Scan for the cell matching the given text and deliver its (x, y) coordinate at center. 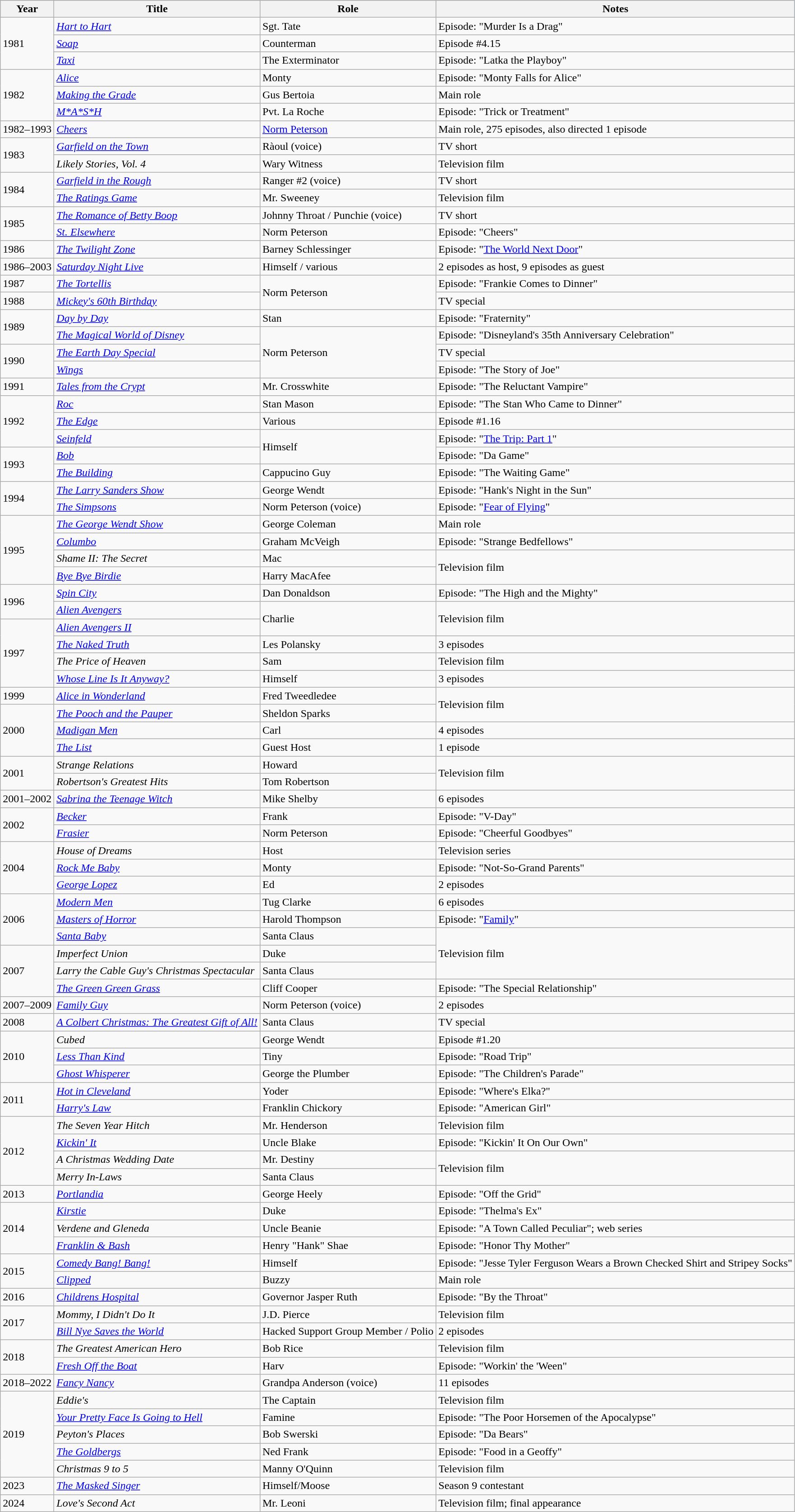
Frasier (157, 833)
Harry MacAfee (348, 576)
Mickey's 60th Birthday (157, 301)
Fresh Off the Boat (157, 1366)
Masters of Horror (157, 919)
Kirstie (157, 1211)
The Twilight Zone (157, 250)
Guest Host (348, 747)
Manny O'Quinn (348, 1469)
Year (27, 9)
Cubed (157, 1039)
Harry's Law (157, 1108)
The Masked Singer (157, 1486)
Clipped (157, 1280)
Sam (348, 661)
Season 9 contestant (616, 1486)
2 episodes as host, 9 episodes as guest (616, 267)
Uncle Blake (348, 1142)
11 episodes (616, 1383)
Episode: "A Town Called Peculiar"; web series (616, 1228)
Carl (348, 730)
2015 (27, 1271)
Episode: "Disneyland's 35th Anniversary Celebration" (616, 335)
Television series (616, 851)
Mr. Henderson (348, 1125)
The Magical World of Disney (157, 335)
Counterman (348, 43)
Yoder (348, 1091)
Episode: "Kickin' It On Our Own" (616, 1142)
Sheldon Sparks (348, 713)
Larry the Cable Guy's Christmas Spectacular (157, 971)
Host (348, 851)
1987 (27, 284)
Himself/Moose (348, 1486)
Grandpa Anderson (voice) (348, 1383)
Cliff Cooper (348, 988)
Madigan Men (157, 730)
The Naked Truth (157, 644)
Ed (348, 885)
George Heely (348, 1194)
1996 (27, 601)
Bob Rice (348, 1349)
Family Guy (157, 1005)
2018–2022 (27, 1383)
Strange Relations (157, 765)
The Captain (348, 1400)
Episode: "The Reluctant Vampire" (616, 387)
Episode: "Latka the Playboy" (616, 60)
George Coleman (348, 524)
Soap (157, 43)
4 episodes (616, 730)
Mr. Destiny (348, 1160)
Kickin' It (157, 1142)
Harold Thompson (348, 919)
Columbo (157, 541)
House of Dreams (157, 851)
1988 (27, 301)
Garfield in the Rough (157, 180)
St. Elsewhere (157, 232)
The Building (157, 472)
Stan Mason (348, 404)
Title (157, 9)
Dan Donaldson (348, 593)
Episode: "Thelma's Ex" (616, 1211)
Love's Second Act (157, 1503)
Cheers (157, 129)
Wary Witness (348, 163)
Episode: "Workin' the 'Ween" (616, 1366)
Pvt. La Roche (348, 112)
Episode: "The Stan Who Came to Dinner" (616, 404)
Fred Tweedledee (348, 696)
Bob Swerski (348, 1434)
Various (348, 421)
Christmas 9 to 5 (157, 1469)
Merry In-Laws (157, 1177)
Episode: "Family" (616, 919)
Ranger #2 (voice) (348, 180)
Tales from the Crypt (157, 387)
2004 (27, 868)
Episode: "The Special Relationship" (616, 988)
2019 (27, 1434)
Episode: "The High and the Mighty" (616, 593)
Stan (348, 318)
1991 (27, 387)
Howard (348, 765)
1993 (27, 464)
1981 (27, 43)
The Larry Sanders Show (157, 490)
2010 (27, 1056)
2002 (27, 825)
Episode: "Strange Bedfellows" (616, 541)
Episode #1.20 (616, 1039)
Episode: "V-Day" (616, 816)
Cappucino Guy (348, 472)
George the Plumber (348, 1074)
Ràoul (voice) (348, 146)
Modern Men (157, 902)
The Greatest American Hero (157, 1349)
Whose Line Is It Anyway? (157, 679)
Buzzy (348, 1280)
Episode: "Fear of Flying" (616, 507)
2024 (27, 1503)
2000 (27, 730)
Uncle Beanie (348, 1228)
Tug Clarke (348, 902)
Charlie (348, 619)
Henry "Hank" Shae (348, 1245)
The Edge (157, 421)
The Ratings Game (157, 198)
1 episode (616, 747)
A Colbert Christmas: The Greatest Gift of All! (157, 1022)
Less Than Kind (157, 1057)
Graham McVeigh (348, 541)
Comedy Bang! Bang! (157, 1262)
George Lopez (157, 885)
Episode: "By the Throat" (616, 1297)
Main role, 275 episodes, also directed 1 episode (616, 129)
Sgt. Tate (348, 26)
Episode: "Hank's Night in the Sun" (616, 490)
2016 (27, 1297)
Notes (616, 9)
Tom Robertson (348, 782)
The Tortellis (157, 284)
2014 (27, 1228)
1992 (27, 421)
Episode: "Road Trip" (616, 1057)
Episode: "The Children's Parade" (616, 1074)
Frank (348, 816)
Hot in Cleveland (157, 1091)
Episode: "Jesse Tyler Ferguson Wears a Brown Checked Shirt and Stripey Socks" (616, 1262)
2007–2009 (27, 1005)
Portlandia (157, 1194)
Fancy Nancy (157, 1383)
Hart to Hart (157, 26)
1989 (27, 327)
Mr. Leoni (348, 1503)
Tiny (348, 1057)
1995 (27, 550)
Your Pretty Face Is Going to Hell (157, 1417)
Alien Avengers II (157, 627)
Episode: "Not-So-Grand Parents" (616, 868)
Episode: "Cheers" (616, 232)
Spin City (157, 593)
Episode: "American Girl" (616, 1108)
Episode: "Food in a Geoffy" (616, 1452)
Harv (348, 1366)
Robertson's Greatest Hits (157, 782)
Episode: "The World Next Door" (616, 250)
Barney Schlessinger (348, 250)
1983 (27, 155)
2012 (27, 1151)
1982 (27, 95)
Ghost Whisperer (157, 1074)
2008 (27, 1022)
The Exterminator (348, 60)
Mr. Sweeney (348, 198)
The George Wendt Show (157, 524)
Johnny Throat / Punchie (voice) (348, 215)
M*A*S*H (157, 112)
Likely Stories, Vol. 4 (157, 163)
1999 (27, 696)
The Price of Heaven (157, 661)
Garfield on the Town (157, 146)
Making the Grade (157, 95)
2013 (27, 1194)
Episode: "Honor Thy Mother" (616, 1245)
2017 (27, 1323)
Childrens Hospital (157, 1297)
Shame II: The Secret (157, 559)
1984 (27, 189)
Gus Bertoia (348, 95)
Episode: "The Story of Joe" (616, 370)
Sabrina the Teenage Witch (157, 799)
2023 (27, 1486)
Les Polansky (348, 644)
Alice in Wonderland (157, 696)
2001 (27, 773)
Episode: "Cheerful Goodbyes" (616, 833)
Franklin & Bash (157, 1245)
A Christmas Wedding Date (157, 1160)
Episode: "Fraternity" (616, 318)
Episode: "Trick or Treatment" (616, 112)
Role (348, 9)
Taxi (157, 60)
Becker (157, 816)
Episode: "The Waiting Game" (616, 472)
The Green Green Grass (157, 988)
Bob (157, 455)
Mr. Crosswhite (348, 387)
1997 (27, 653)
Episode: "Where's Elka?" (616, 1091)
Bill Nye Saves the World (157, 1332)
1990 (27, 361)
Verdene and Gleneda (157, 1228)
Episode #4.15 (616, 43)
J.D. Pierce (348, 1314)
Episode: "Da Game" (616, 455)
Mac (348, 559)
The Romance of Betty Boop (157, 215)
1986 (27, 250)
Episode: "Murder Is a Drag" (616, 26)
Ned Frank (348, 1452)
Mike Shelby (348, 799)
Episode: "Off the Grid" (616, 1194)
2006 (27, 919)
The Seven Year Hitch (157, 1125)
Hacked Support Group Member / Polio (348, 1332)
The Pooch and the Pauper (157, 713)
Himself / various (348, 267)
Peyton's Places (157, 1434)
2018 (27, 1357)
The Goldbergs (157, 1452)
Alice (157, 78)
Episode: "The Trip: Part 1" (616, 438)
2001–2002 (27, 799)
1985 (27, 224)
1982–1993 (27, 129)
Rock Me Baby (157, 868)
Wings (157, 370)
Television film; final appearance (616, 1503)
Saturday Night Live (157, 267)
Roc (157, 404)
The Earth Day Special (157, 352)
Governor Jasper Ruth (348, 1297)
Day by Day (157, 318)
Seinfeld (157, 438)
Eddie's (157, 1400)
Santa Baby (157, 936)
The List (157, 747)
Imperfect Union (157, 953)
1986–2003 (27, 267)
Episode #1.16 (616, 421)
Episode: "Monty Falls for Alice" (616, 78)
2011 (27, 1100)
The Simpsons (157, 507)
Mommy, I Didn't Do It (157, 1314)
1994 (27, 498)
2007 (27, 971)
Episode: "Da Bears" (616, 1434)
Alien Avengers (157, 610)
Bye Bye Birdie (157, 576)
Episode: "Frankie Comes to Dinner" (616, 284)
Episode: "The Poor Horsemen of the Apocalypse" (616, 1417)
Franklin Chickory (348, 1108)
Famine (348, 1417)
